Identify which cell holds the provided text, then report its (x, y) central coordinate. 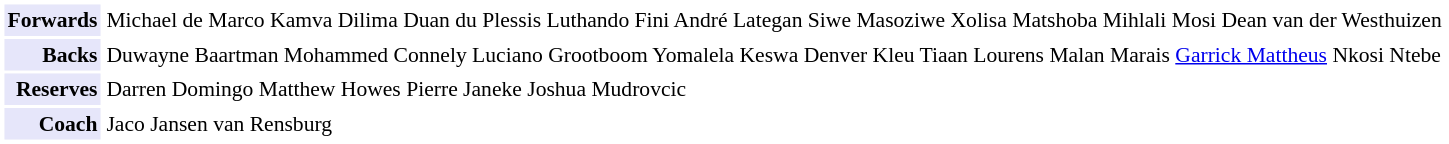
Darren Domingo Matthew Howes Pierre Janeke Joshua Mudrovcic (774, 90)
Jaco Jansen van Rensburg (774, 124)
Michael de Marco Kamva Dilima Duan du Plessis Luthando Fini André Lategan Siwe Masoziwe Xolisa Matshoba Mihlali Mosi Dean van der Westhuizen (774, 20)
Reserves (52, 90)
Coach (52, 124)
Backs (52, 55)
Forwards (52, 20)
Duwayne Baartman Mohammed Connely Luciano Grootboom Yomalela Keswa Denver Kleu Tiaan Lourens Malan Marais Garrick Mattheus Nkosi Ntebe (774, 55)
